Identify which cell holds the provided text, then report its (X, Y) central coordinate. 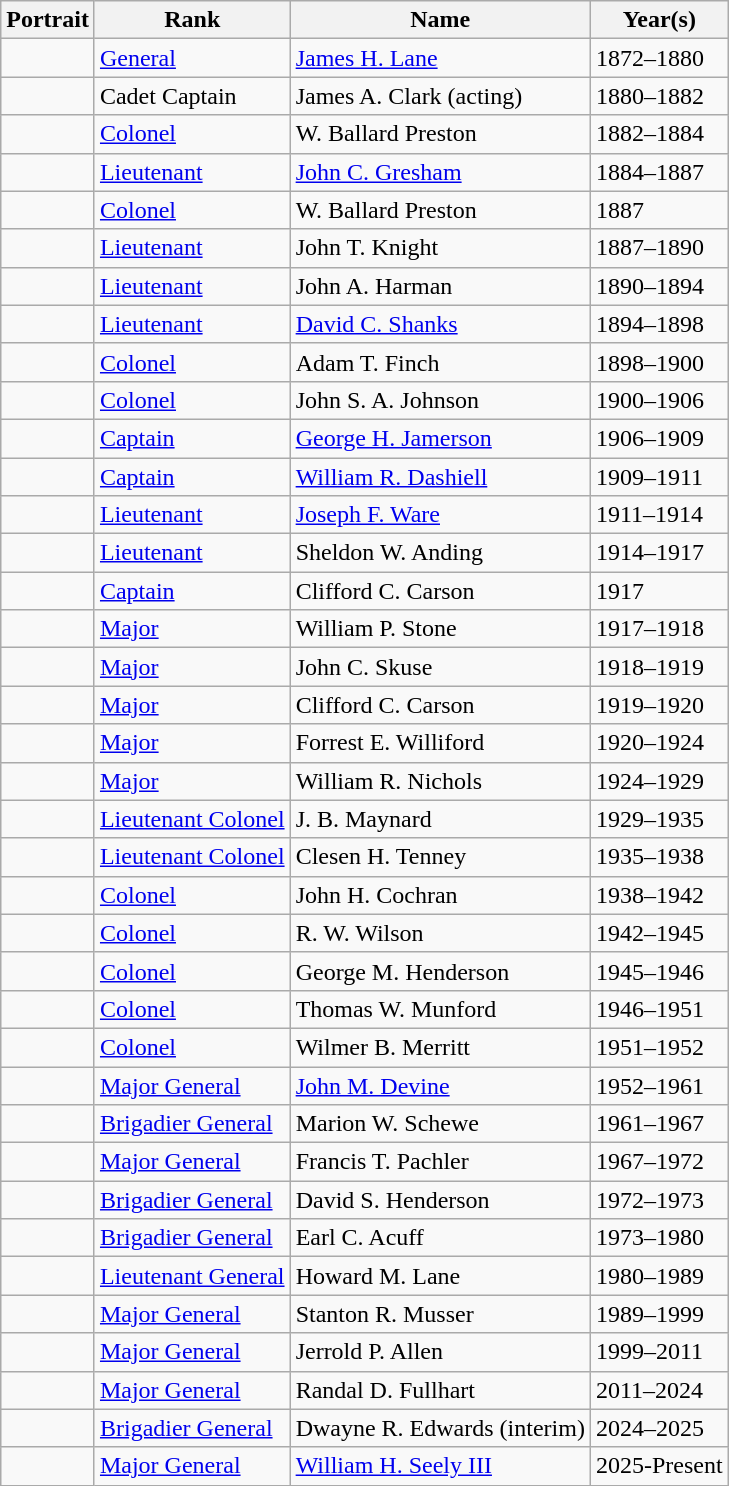
1945–1946 (659, 971)
1894–1898 (659, 324)
1906–1909 (659, 438)
1898–1900 (659, 362)
1918–1919 (659, 667)
Forrest E. Williford (440, 743)
1890–1894 (659, 286)
1920–1924 (659, 743)
Rank (192, 20)
Sheldon W. Anding (440, 553)
1929–1935 (659, 819)
1938–1942 (659, 895)
David C. Shanks (440, 324)
Portrait (48, 20)
1951–1952 (659, 1047)
1973–1980 (659, 1238)
John H. Cochran (440, 895)
Year(s) (659, 20)
1972–1973 (659, 1200)
Marion W. Schewe (440, 1124)
1924–1929 (659, 781)
2011–2024 (659, 1390)
Thomas W. Munford (440, 1009)
William R. Nichols (440, 781)
1884–1887 (659, 172)
1942–1945 (659, 933)
1952–1961 (659, 1085)
Stanton R. Musser (440, 1314)
Jerrold P. Allen (440, 1352)
1911–1914 (659, 515)
Wilmer B. Merritt (440, 1047)
2025-Present (659, 1466)
John A. Harman (440, 286)
Earl C. Acuff (440, 1238)
1917–1918 (659, 629)
James A. Clark (acting) (440, 96)
1935–1938 (659, 857)
Clesen H. Tenney (440, 857)
Francis T. Pachler (440, 1162)
1914–1917 (659, 553)
George H. Jamerson (440, 438)
1980–1989 (659, 1276)
William R. Dashiell (440, 477)
William P. Stone (440, 629)
1880–1882 (659, 96)
1872–1880 (659, 58)
1919–1920 (659, 705)
2024–2025 (659, 1428)
John T. Knight (440, 248)
John C. Gresham (440, 172)
1909–1911 (659, 477)
1961–1967 (659, 1124)
Cadet Captain (192, 96)
Name (440, 20)
1917 (659, 591)
1882–1884 (659, 134)
1887 (659, 210)
Dwayne R. Edwards (interim) (440, 1428)
1900–1906 (659, 400)
1967–1972 (659, 1162)
Howard M. Lane (440, 1276)
1989–1999 (659, 1314)
1946–1951 (659, 1009)
J. B. Maynard (440, 819)
Randal D. Fullhart (440, 1390)
Lieutenant General (192, 1276)
General (192, 58)
John C. Skuse (440, 667)
James H. Lane (440, 58)
David S. Henderson (440, 1200)
Adam T. Finch (440, 362)
1999–2011 (659, 1352)
John M. Devine (440, 1085)
1887–1890 (659, 248)
Joseph F. Ware (440, 515)
R. W. Wilson (440, 933)
John S. A. Johnson (440, 400)
William H. Seely III (440, 1466)
George M. Henderson (440, 971)
